Extract the [X, Y] coordinate from the center of the cell holding the provided text.  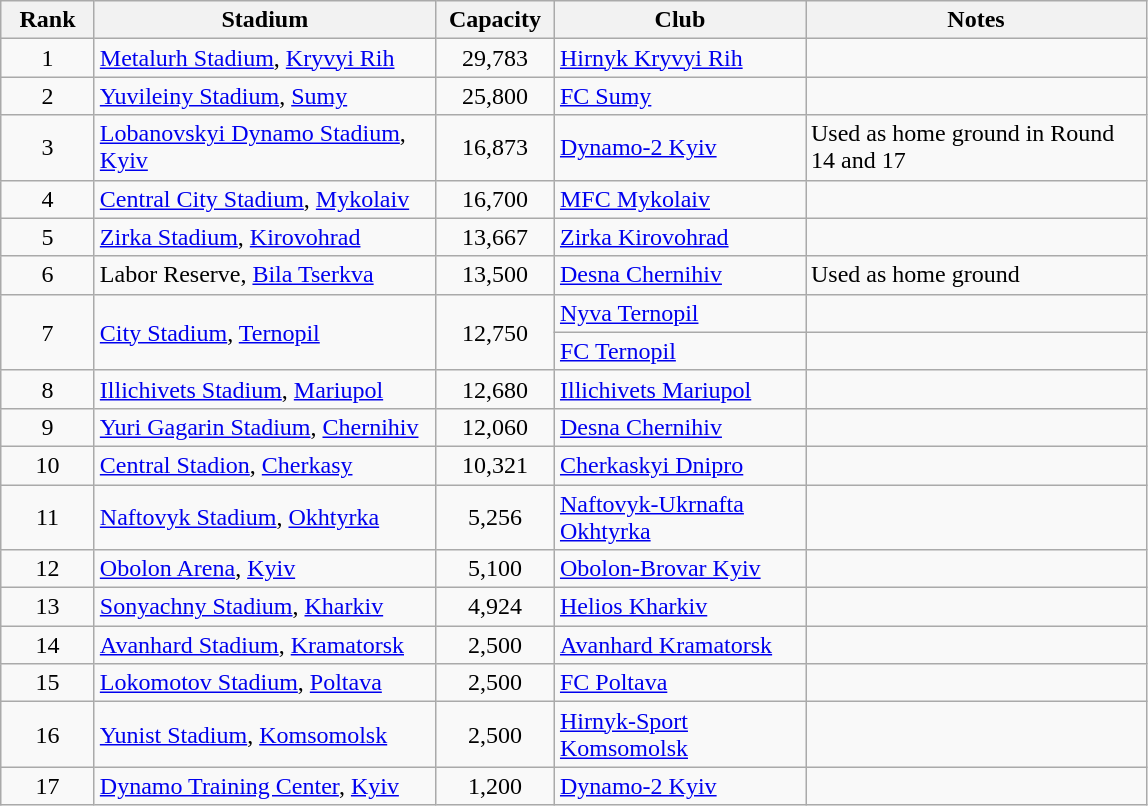
Nyva Ternopil [680, 313]
FC Ternopil [680, 351]
11 [48, 516]
Hirnyk-Sport Komsomolsk [680, 734]
Lobanovskyi Dynamo Stadium, Kyiv [264, 148]
6 [48, 275]
Metalurh Stadium, Kryvyi Rih [264, 58]
13 [48, 607]
16 [48, 734]
12,060 [494, 427]
Notes [976, 20]
10,321 [494, 465]
4 [48, 199]
16,700 [494, 199]
10 [48, 465]
4,924 [494, 607]
Illichivets Stadium, Mariupol [264, 389]
5,256 [494, 516]
14 [48, 645]
15 [48, 683]
FC Poltava [680, 683]
13,667 [494, 237]
Obolon Arena, Kyiv [264, 569]
9 [48, 427]
Avanhard Kramatorsk [680, 645]
Central City Stadium, Mykolaiv [264, 199]
FC Sumy [680, 96]
Central Stadion, Cherkasy [264, 465]
12 [48, 569]
Rank [48, 20]
Capacity [494, 20]
Helios Kharkiv [680, 607]
City Stadium, Ternopil [264, 332]
Labor Reserve, Bila Tserkva [264, 275]
Zirka Kirovohrad [680, 237]
5 [48, 237]
Used as home ground in Round 14 and 17 [976, 148]
1,200 [494, 786]
2 [48, 96]
Naftovyk Stadium, Okhtyrka [264, 516]
12,680 [494, 389]
17 [48, 786]
Yuri Gagarin Stadium, Chernihiv [264, 427]
Yuvileiny Stadium, Sumy [264, 96]
Cherkaskyi Dnipro [680, 465]
1 [48, 58]
29,783 [494, 58]
Hirnyk Kryvyi Rih [680, 58]
Club [680, 20]
Zirka Stadium, Kirovohrad [264, 237]
Illichivets Mariupol [680, 389]
12,750 [494, 332]
5,100 [494, 569]
7 [48, 332]
Obolon-Brovar Kyiv [680, 569]
13,500 [494, 275]
Avanhard Stadium, Kramatorsk [264, 645]
Dynamo Training Center, Kyiv [264, 786]
Sonyachny Stadium, Kharkiv [264, 607]
25,800 [494, 96]
3 [48, 148]
Yunist Stadium, Komsomolsk [264, 734]
16,873 [494, 148]
Lokomotov Stadium, Poltava [264, 683]
Used as home ground [976, 275]
MFC Mykolaiv [680, 199]
Naftovyk-Ukrnafta Okhtyrka [680, 516]
Stadium [264, 20]
8 [48, 389]
